For the text-containing cell, return its midpoint in [X, Y] coordinate format. 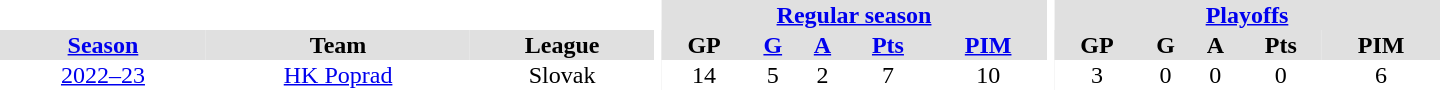
7 [888, 75]
League [562, 45]
Playoffs [1247, 15]
Slovak [562, 75]
14 [704, 75]
3 [1097, 75]
Regular season [854, 15]
2 [822, 75]
Season [103, 45]
HK Poprad [338, 75]
2022–23 [103, 75]
Team [338, 45]
10 [988, 75]
6 [1381, 75]
5 [772, 75]
